Pinpoint the cell where the given text exists, returning its [X, Y] midpoint coordinate. 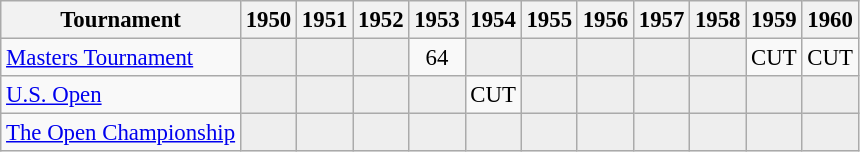
1950 [268, 20]
1954 [493, 20]
1952 [381, 20]
1955 [549, 20]
1959 [774, 20]
1960 [830, 20]
1956 [605, 20]
1953 [437, 20]
U.S. Open [121, 95]
Masters Tournament [121, 58]
64 [437, 58]
The Open Championship [121, 133]
1951 [325, 20]
1957 [661, 20]
1958 [718, 20]
Tournament [121, 20]
